Extract the [X, Y] coordinate from the center of the cell holding the provided text.  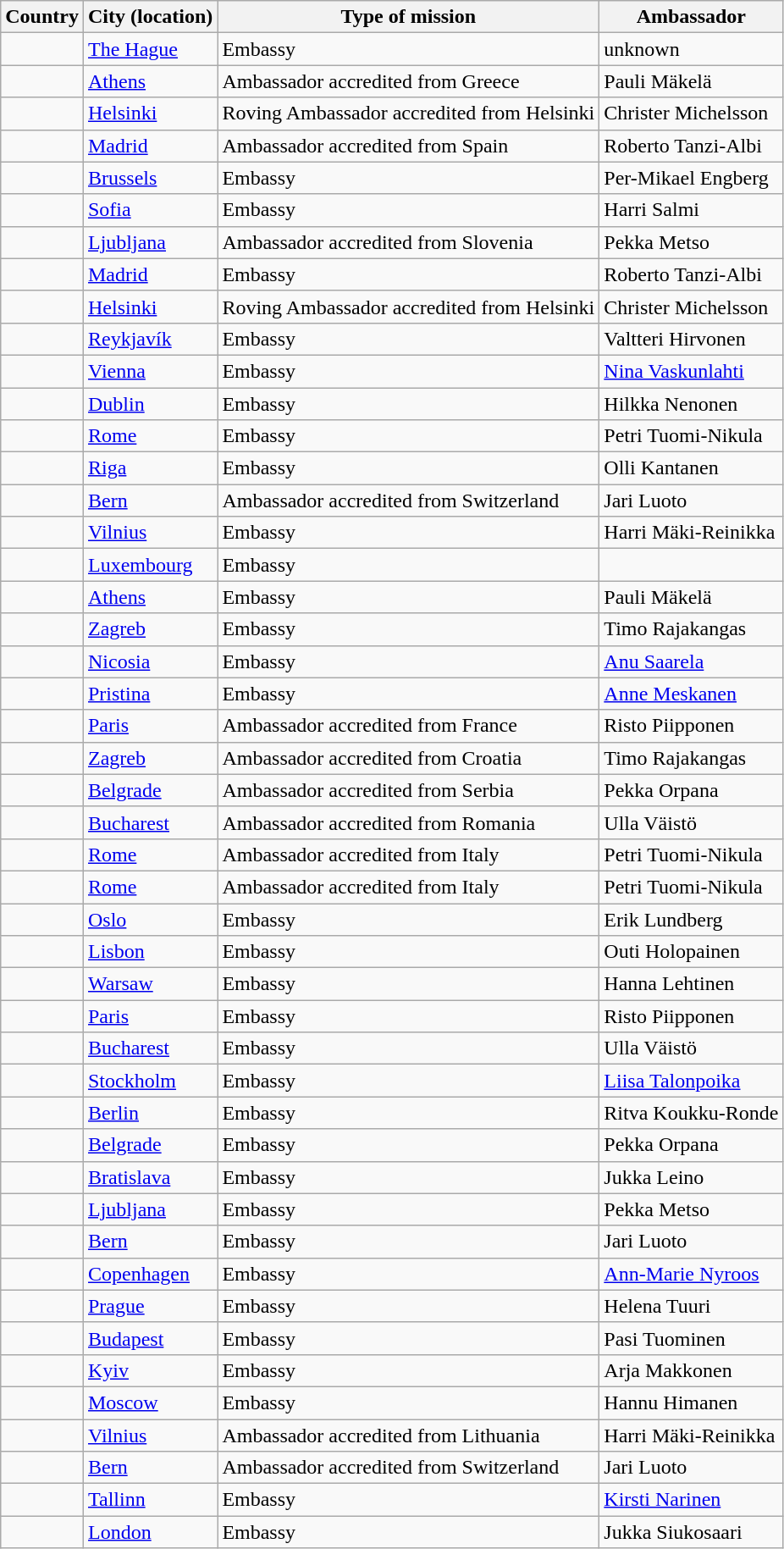
Pasi Tuominen [691, 1338]
Ambassador accredited from France [408, 726]
Outi Holopainen [691, 952]
Per-Mikael Engberg [691, 178]
Ambassador accredited from Romania [408, 822]
Jukka Siukosaari [691, 1532]
Nicosia [150, 661]
Hilkka Nenonen [691, 404]
Ambassador accredited from Croatia [408, 758]
Moscow [150, 1402]
Hanna Lehtinen [691, 984]
Luxembourg [150, 565]
Anu Saarela [691, 661]
Jukka Leino [691, 1177]
Prague [150, 1306]
unknown [691, 49]
Kirsti Narinen [691, 1500]
Ann-Marie Nyroos [691, 1274]
Tallinn [150, 1500]
Arja Makkonen [691, 1370]
The Hague [150, 49]
Nina Vaskunlahti [691, 371]
Valtteri Hirvonen [691, 339]
Sofia [150, 210]
Olli Kantanen [691, 468]
Riga [150, 468]
Ambassador accredited from Slovenia [408, 242]
Anne Meskanen [691, 694]
Budapest [150, 1338]
Country [42, 17]
Lisbon [150, 952]
Pristina [150, 694]
Erik Lundberg [691, 919]
Helena Tuuri [691, 1306]
Ambassador accredited from Serbia [408, 790]
Harri Salmi [691, 210]
Hannu Himanen [691, 1402]
Ambassador accredited from Spain [408, 146]
Brussels [150, 178]
Liisa Talonpoika [691, 1081]
Copenhagen [150, 1274]
Type of mission [408, 17]
Ambassador accredited from Lithuania [408, 1436]
Ritva Koukku-Ronde [691, 1113]
Berlin [150, 1113]
Oslo [150, 919]
Kyiv [150, 1370]
City (location) [150, 17]
Warsaw [150, 984]
Ambassador [691, 17]
London [150, 1532]
Reykjavík [150, 339]
Ambassador accredited from Greece [408, 81]
Stockholm [150, 1081]
Dublin [150, 404]
Vienna [150, 371]
Bratislava [150, 1177]
